Search for the cell housing the specified text and yield its (X, Y) center coordinate. 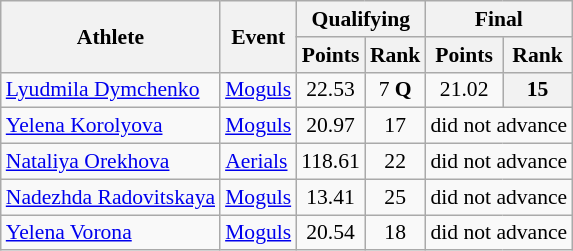
21.02 (464, 90)
Event (258, 36)
Final (498, 19)
Athlete (110, 36)
7 Q (396, 90)
22 (396, 162)
Qualifying (360, 19)
22.53 (330, 90)
17 (396, 126)
Yelena Vorona (110, 233)
25 (396, 197)
Lyudmila Dymchenko (110, 90)
20.97 (330, 126)
Nadezhda Radovitskaya (110, 197)
Yelena Korolyova (110, 126)
15 (538, 90)
20.54 (330, 233)
Nataliya Orekhova (110, 162)
18 (396, 233)
Aerials (258, 162)
118.61 (330, 162)
13.41 (330, 197)
